Provide the (X, Y) coordinate of the cell's center where the given text is located.  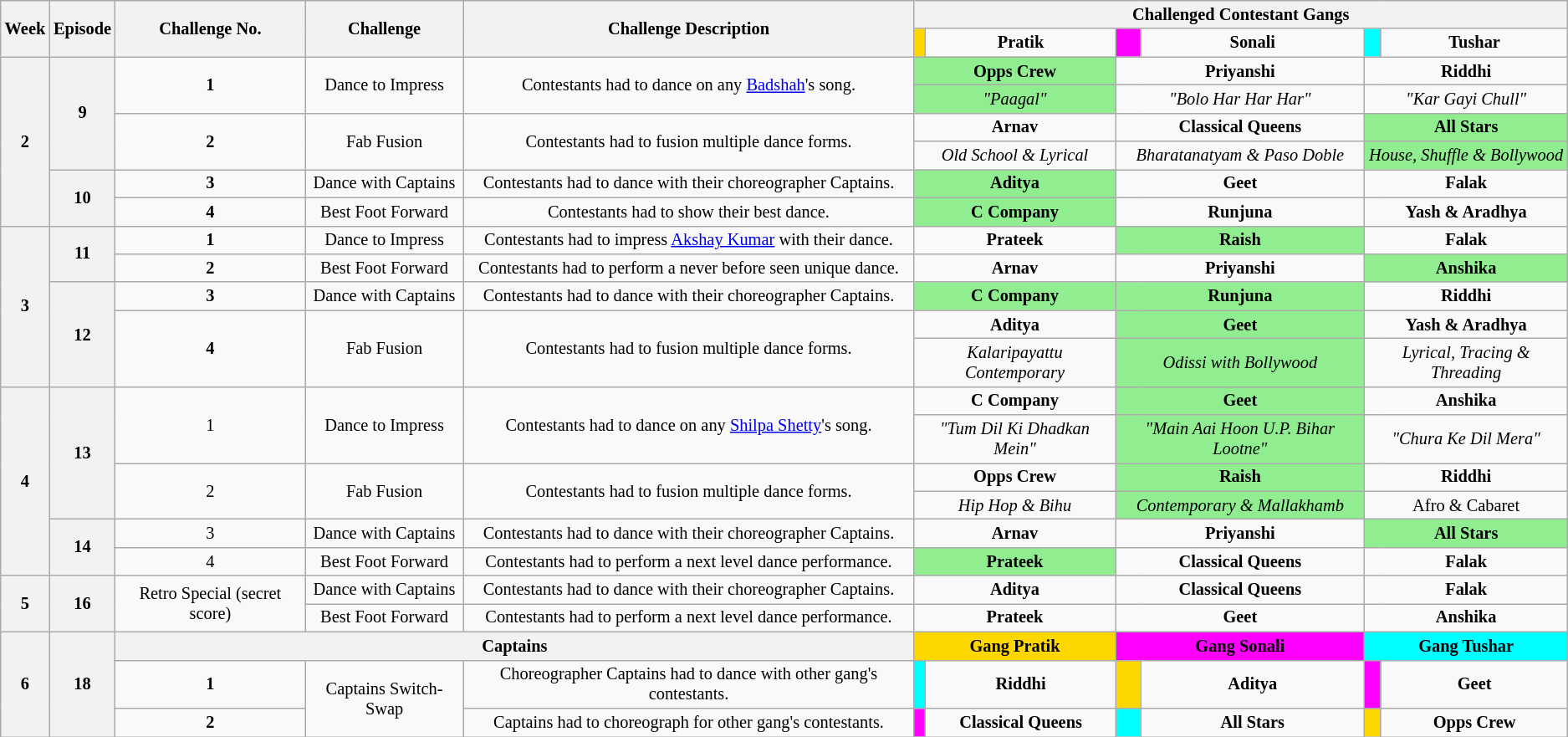
Old School & Lyrical (1015, 156)
Contestants had to show their best dance. (688, 212)
Captains had to choreograph for other gang's contestants. (688, 722)
Contemporary & Mallakhamb (1239, 505)
"Main Aai Hoon U.P. Bihar Lootne" (1239, 439)
Contestants had to dance on any Badshah's song. (688, 85)
Contestants had to dance on any Shilpa Shetty's song. (688, 425)
Captains (515, 646)
House, Shuffle & Bollywood (1465, 156)
12 (82, 335)
Sonali (1253, 43)
Choreographer Captains had to dance with other gang's contestants. (688, 684)
"Paagal" (1015, 99)
Tushar (1474, 43)
Challenge Description (688, 28)
Retro Special (secret score) (211, 604)
"Bolo Har Har Har" (1239, 99)
Lyrical, Tracing & Threading (1465, 362)
Week (25, 28)
5 (25, 604)
Gang Pratik (1015, 646)
18 (82, 684)
"Chura Ke Dil Mera" (1465, 439)
Gang Tushar (1465, 646)
10 (82, 197)
Gang Sonali (1239, 646)
Challenge (385, 28)
9 (82, 114)
"Tum Dil Ki Dhadkan Mein" (1015, 439)
Challenged Contestant Gangs (1241, 14)
Afro & Cabaret (1465, 505)
14 (82, 547)
Challenge No. (211, 28)
13 (82, 453)
Contestants had to perform a never before seen unique dance. (688, 268)
Hip Hop & Bihu (1015, 505)
Episode (82, 28)
"Kar Gayi Chull" (1465, 99)
Pratik (1020, 43)
11 (82, 254)
Kalaripayattu Contemporary (1015, 362)
Bharatanatyam & Paso Doble (1239, 156)
Odissi with Bollywood (1239, 362)
16 (82, 604)
6 (25, 684)
Captains Switch-Swap (385, 698)
Contestants had to impress Akshay Kumar with their dance. (688, 240)
